Extract the [X, Y] coordinate from the center of the cell holding the provided text.  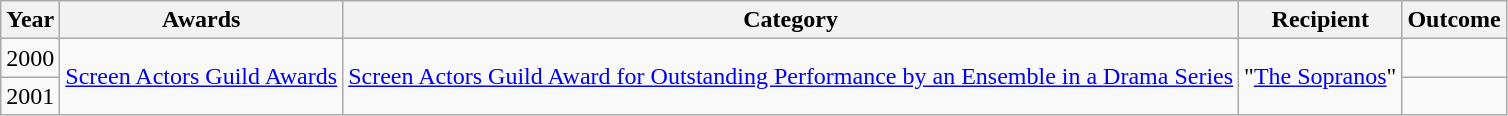
Year [30, 20]
Recipient [1320, 20]
Screen Actors Guild Awards [202, 77]
2000 [30, 58]
"The Sopranos" [1320, 77]
Outcome [1454, 20]
2001 [30, 96]
Screen Actors Guild Award for Outstanding Performance by an Ensemble in a Drama Series [791, 77]
Category [791, 20]
Awards [202, 20]
